Return (X, Y) of the center of cell containing provided text 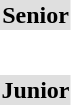
Senior (36, 15)
Junior (36, 90)
